Pinpoint the cell where the given text exists, returning its (X, Y) midpoint coordinate. 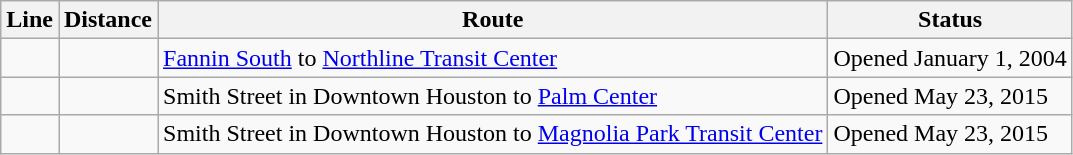
Fannin South to Northline Transit Center (493, 58)
Line (30, 20)
Opened January 1, 2004 (950, 58)
Smith Street in Downtown Houston to Magnolia Park Transit Center (493, 134)
Smith Street in Downtown Houston to Palm Center (493, 96)
Status (950, 20)
Route (493, 20)
Distance (108, 20)
